Detect which cell encompasses the target text, then output its (x, y) center coordinate. 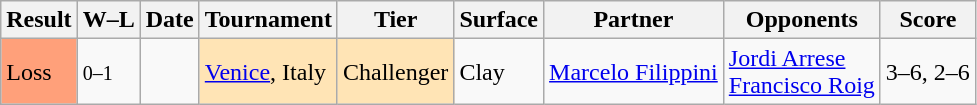
Partner (634, 20)
Result (39, 20)
Jordi Arrese Francisco Roig (802, 72)
Tournament (268, 20)
Marcelo Filippini (634, 72)
Score (928, 20)
Clay (499, 72)
W–L (108, 20)
Tier (395, 20)
Surface (499, 20)
Venice, Italy (268, 72)
Loss (39, 72)
Challenger (395, 72)
0–1 (108, 72)
Date (170, 20)
Opponents (802, 20)
3–6, 2–6 (928, 72)
